Return [x, y] of the center of cell containing provided text 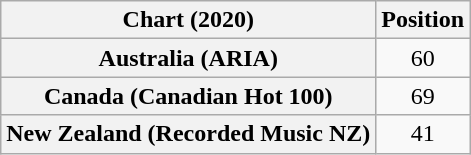
60 [423, 58]
Chart (2020) [188, 20]
Australia (ARIA) [188, 58]
69 [423, 96]
Canada (Canadian Hot 100) [188, 96]
Position [423, 20]
New Zealand (Recorded Music NZ) [188, 134]
41 [423, 134]
